For the text-containing cell, return its midpoint in [X, Y] coordinate format. 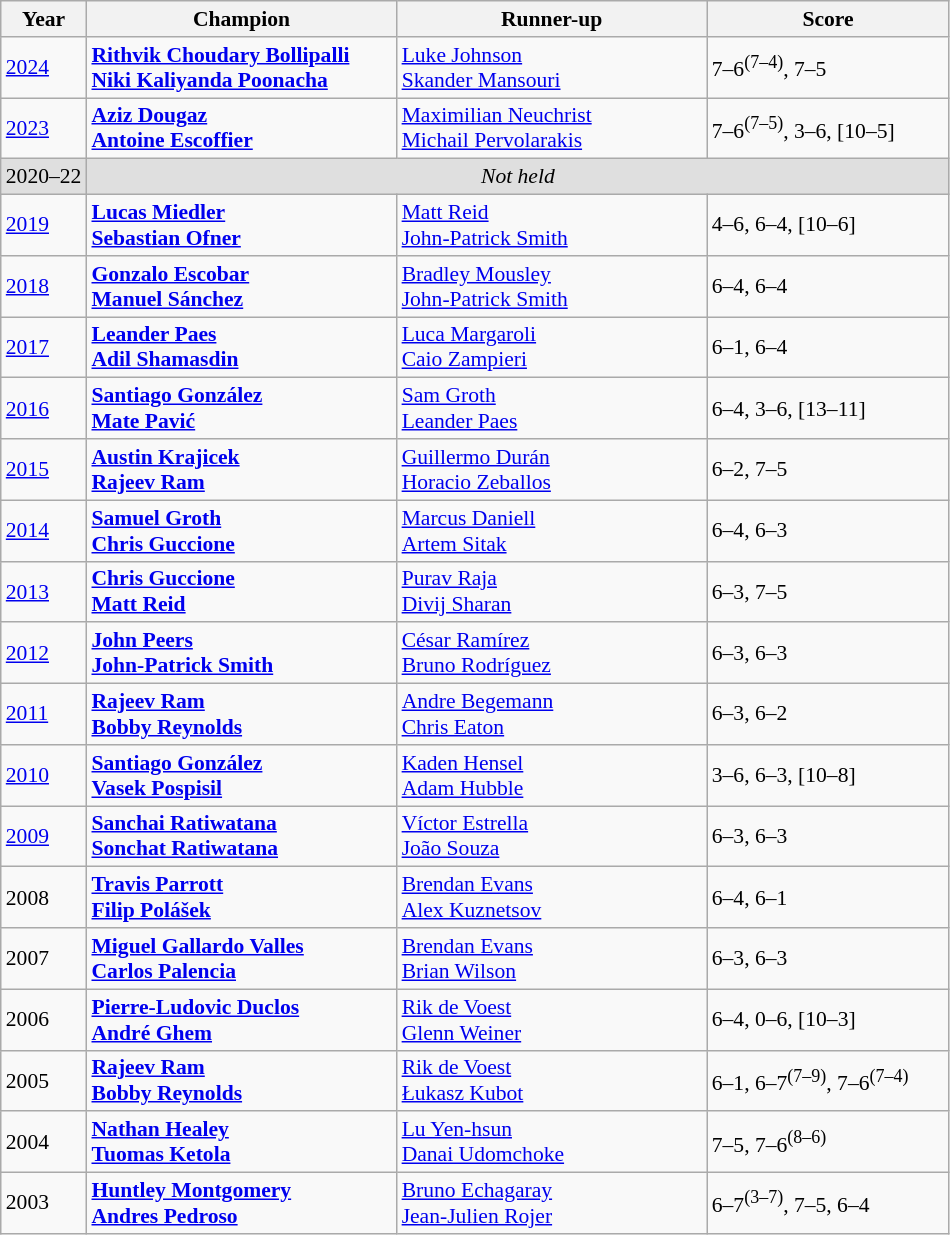
Brendan Evans Alex Kuznetsov [552, 898]
Austin Krajicek Rajeev Ram [241, 470]
2003 [44, 1204]
2010 [44, 776]
Bruno Echagaray Jean-Julien Rojer [552, 1204]
Samuel Groth Chris Guccione [241, 530]
2008 [44, 898]
Chris Guccione Matt Reid [241, 592]
Rik de Voest Glenn Weiner [552, 1020]
Rik de Voest Łukasz Kubot [552, 1080]
2014 [44, 530]
César Ramírez Bruno Rodríguez [552, 654]
2023 [44, 128]
Not held [518, 177]
2011 [44, 714]
2019 [44, 226]
Luke Johnson Skander Mansouri [552, 68]
4–6, 6–4, [10–6] [828, 226]
2004 [44, 1142]
7–6(7–5), 3–6, [10–5] [828, 128]
Year [44, 19]
6–3, 6–2 [828, 714]
Miguel Gallardo Valles Carlos Palencia [241, 958]
Brendan Evans Brian Wilson [552, 958]
Víctor Estrella João Souza [552, 836]
2024 [44, 68]
2020–22 [44, 177]
Pierre-Ludovic Duclos André Ghem [241, 1020]
Santiago González Vasek Pospisil [241, 776]
2006 [44, 1020]
Lucas Miedler Sebastian Ofner [241, 226]
Guillermo Durán Horacio Zeballos [552, 470]
6–4, 6–3 [828, 530]
2016 [44, 408]
Champion [241, 19]
Purav Raja Divij Sharan [552, 592]
Runner-up [552, 19]
Bradley Mousley John-Patrick Smith [552, 286]
6–4, 6–4 [828, 286]
6–7(3–7), 7–5, 6–4 [828, 1204]
Andre Begemann Chris Eaton [552, 714]
3–6, 6–3, [10–8] [828, 776]
6–3, 7–5 [828, 592]
2009 [44, 836]
Sam Groth Leander Paes [552, 408]
2005 [44, 1080]
7–5, 7–6(8–6) [828, 1142]
6–4, 3–6, [13–11] [828, 408]
Huntley Montgomery Andres Pedroso [241, 1204]
Santiago González Mate Pavić [241, 408]
Gonzalo Escobar Manuel Sánchez [241, 286]
Nathan Healey Tuomas Ketola [241, 1142]
Score [828, 19]
2013 [44, 592]
6–1, 6–7(7–9), 7–6(7–4) [828, 1080]
Marcus Daniell Artem Sitak [552, 530]
6–4, 6–1 [828, 898]
2007 [44, 958]
2012 [44, 654]
Aziz Dougaz Antoine Escoffier [241, 128]
Kaden Hensel Adam Hubble [552, 776]
6–1, 6–4 [828, 348]
Leander Paes Adil Shamasdin [241, 348]
Rithvik Choudary Bollipalli Niki Kaliyanda Poonacha [241, 68]
6–4, 0–6, [10–3] [828, 1020]
Matt Reid John-Patrick Smith [552, 226]
6–2, 7–5 [828, 470]
Travis Parrott Filip Polášek [241, 898]
2017 [44, 348]
Lu Yen-hsun Danai Udomchoke [552, 1142]
2018 [44, 286]
Maximilian Neuchrist Michail Pervolarakis [552, 128]
7–6(7–4), 7–5 [828, 68]
2015 [44, 470]
Luca Margaroli Caio Zampieri [552, 348]
John Peers John-Patrick Smith [241, 654]
Sanchai Ratiwatana Sonchat Ratiwatana [241, 836]
